Locate the cell with the specified text and output its [X, Y] center coordinate. 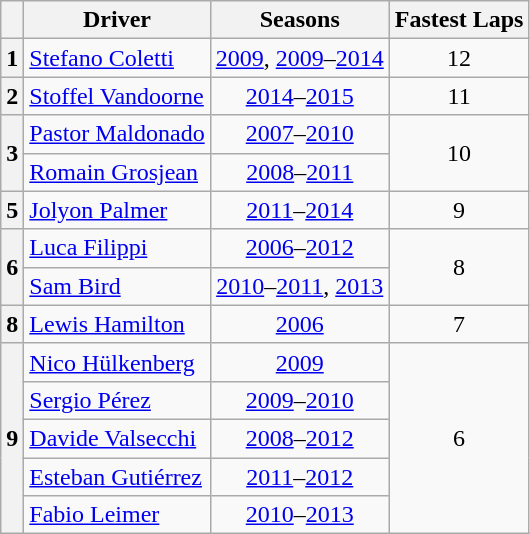
2 [12, 96]
11 [459, 96]
10 [459, 153]
2009 [300, 362]
2008–2011 [300, 172]
Jolyon Palmer [117, 210]
12 [459, 58]
2006–2012 [300, 248]
Fastest Laps [459, 20]
Stefano Coletti [117, 58]
Luca Filippi [117, 248]
2006 [300, 324]
Driver [117, 20]
2014–2015 [300, 96]
2007–2010 [300, 134]
Esteban Gutiérrez [117, 477]
2008–2012 [300, 438]
Romain Grosjean [117, 172]
Nico Hülkenberg [117, 362]
2010–2011, 2013 [300, 286]
2010–2013 [300, 515]
3 [12, 153]
Pastor Maldonado [117, 134]
5 [12, 210]
2009–2010 [300, 400]
1 [12, 58]
2009, 2009–2014 [300, 58]
Lewis Hamilton [117, 324]
7 [459, 324]
Stoffel Vandoorne [117, 96]
Sergio Pérez [117, 400]
Fabio Leimer [117, 515]
2011–2014 [300, 210]
Davide Valsecchi [117, 438]
Seasons [300, 20]
2011–2012 [300, 477]
Sam Bird [117, 286]
